From the cell containing the given text, extract its center point as (x, y) coordinate. 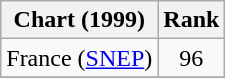
96 (192, 58)
France (SNEP) (80, 58)
Rank (192, 20)
Chart (1999) (80, 20)
